Return the [X, Y] coordinate for the center point of the cell that contains the specified text.  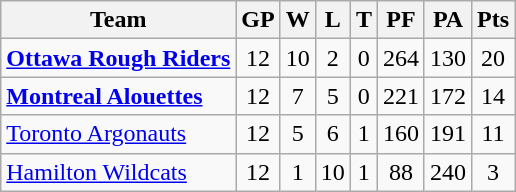
3 [494, 172]
Team [118, 20]
W [298, 20]
172 [448, 96]
264 [400, 58]
Montreal Alouettes [118, 96]
GP [258, 20]
Hamilton Wildcats [118, 172]
2 [332, 58]
PA [448, 20]
PF [400, 20]
240 [448, 172]
20 [494, 58]
Toronto Argonauts [118, 134]
88 [400, 172]
130 [448, 58]
160 [400, 134]
7 [298, 96]
Pts [494, 20]
Ottawa Rough Riders [118, 58]
221 [400, 96]
6 [332, 134]
14 [494, 96]
L [332, 20]
191 [448, 134]
T [364, 20]
11 [494, 134]
